Scan for the cell matching the given text and deliver its (X, Y) coordinate at center. 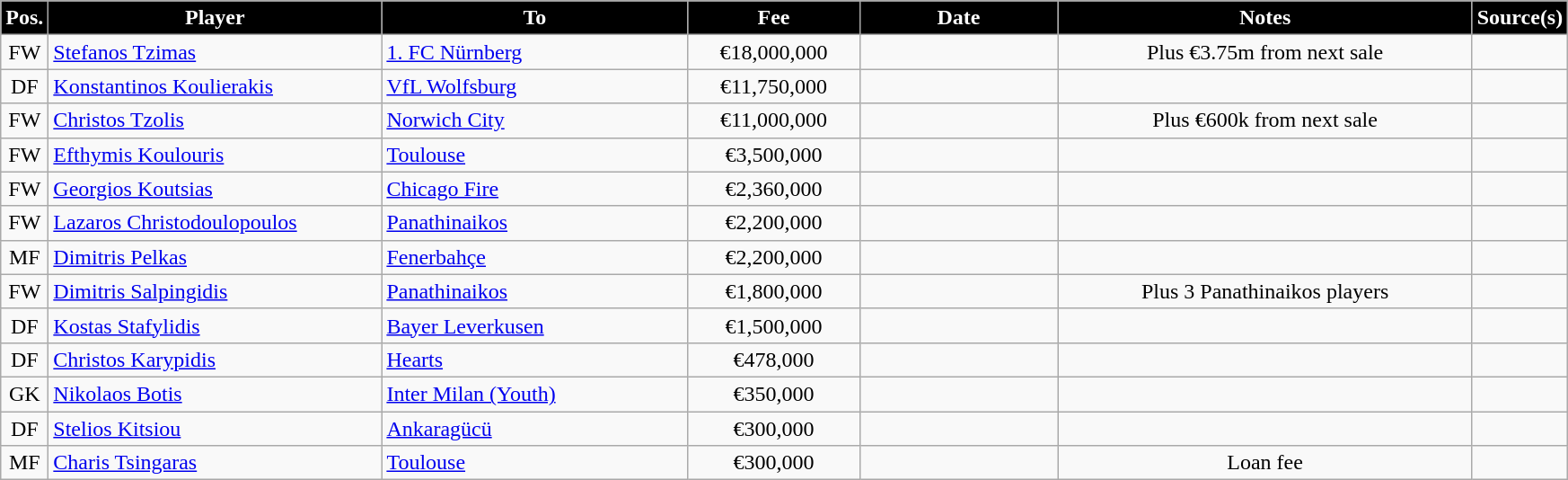
Norwich City (535, 120)
GK (25, 394)
Fee (774, 18)
Inter Milan (Youth) (535, 394)
€478,000 (774, 360)
Fenerbahçe (535, 257)
Player (216, 18)
Stefanos Tzimas (216, 52)
Chicago Fire (535, 189)
Efthymis Koulouris (216, 155)
Bayer Leverkusen (535, 325)
To (535, 18)
Christos Karypidis (216, 360)
Plus €600k from next sale (1264, 120)
Plus 3 Panathinaikos players (1264, 291)
Source(s) (1520, 18)
Nikolaos Botis (216, 394)
Dimitris Pelkas (216, 257)
€350,000 (774, 394)
Georgios Koutsias (216, 189)
Ankaragücü (535, 429)
Konstantinos Koulierakis (216, 86)
Loan fee (1264, 463)
VfL Wolfsburg (535, 86)
€1,500,000 (774, 325)
Lazaros Christodoulopoulos (216, 223)
1. FC Nürnberg (535, 52)
Notes (1264, 18)
€11,750,000 (774, 86)
€3,500,000 (774, 155)
Date (959, 18)
Hearts (535, 360)
Stelios Kitsiou (216, 429)
Charis Tsingaras (216, 463)
Kostas Stafylidis (216, 325)
€2,360,000 (774, 189)
Dimitris Salpingidis (216, 291)
€18,000,000 (774, 52)
Christos Tzolis (216, 120)
Pos. (25, 18)
Plus €3.75m from next sale (1264, 52)
€11,000,000 (774, 120)
€1,800,000 (774, 291)
